Find where the given text appears and provide that cell's center as [x, y] coordinate. 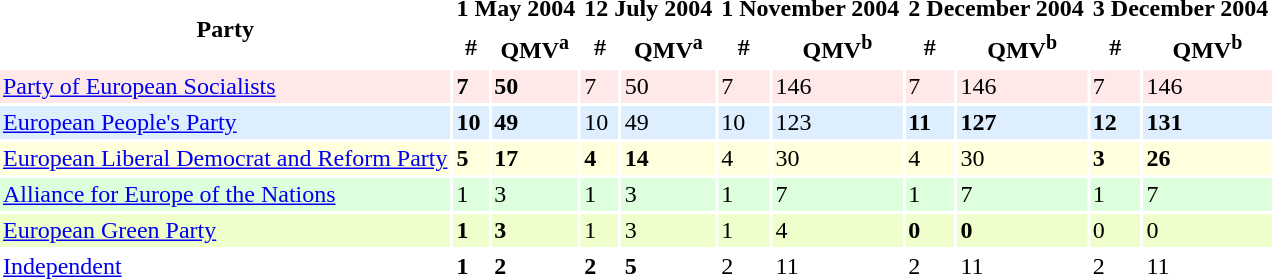
123 [838, 122]
14 [668, 158]
Party of European Socialists [225, 86]
17 [534, 158]
26 [1207, 158]
131 [1207, 122]
127 [1022, 122]
5 [470, 158]
European Liberal Democrat and Reform Party [225, 158]
Alliance for Europe of the Nations [225, 194]
European People's Party [225, 122]
European Green Party [225, 230]
11 [930, 122]
12 [1116, 122]
